Determine the (X, Y) coordinate at the center of the cell enclosing the given text.  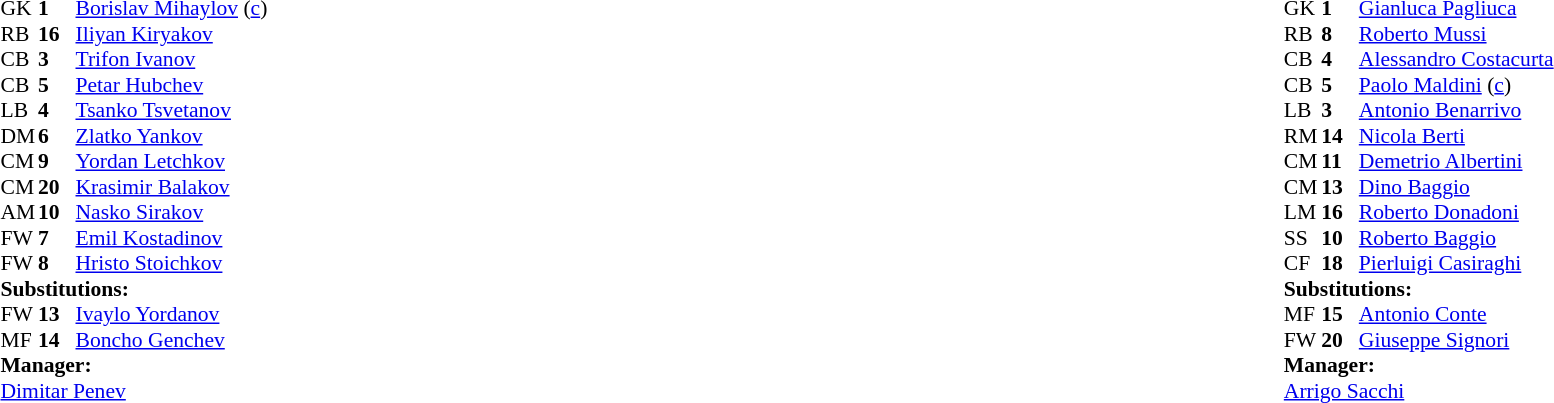
Roberto Baggio (1456, 238)
DM (19, 136)
6 (57, 136)
SS (1303, 238)
Roberto Donadoni (1456, 213)
Nicola Berti (1456, 136)
7 (57, 238)
Paolo Maldini (c) (1456, 85)
AM (19, 213)
LM (1303, 213)
Krasimir Balakov (172, 187)
Antonio Conte (1456, 315)
Boncho Genchev (172, 340)
Nasko Sirakov (172, 213)
Giuseppe Signori (1456, 340)
Ivaylo Yordanov (172, 315)
Trifon Ivanov (172, 59)
11 (1340, 161)
Hristo Stoichkov (172, 263)
Dino Baggio (1456, 187)
Pierluigi Casiraghi (1456, 263)
Demetrio Albertini (1456, 161)
Roberto Mussi (1456, 34)
Petar Hubchev (172, 85)
RM (1303, 136)
Antonio Benarrivo (1456, 111)
15 (1340, 315)
9 (57, 161)
Emil Kostadinov (172, 238)
Iliyan Kiryakov (172, 34)
Zlatko Yankov (172, 136)
Yordan Letchkov (172, 161)
Tsanko Tsvetanov (172, 111)
CF (1303, 263)
Alessandro Costacurta (1456, 59)
18 (1340, 263)
